Capture the cell that displays the provided text and extract its [x, y] central coordinate. 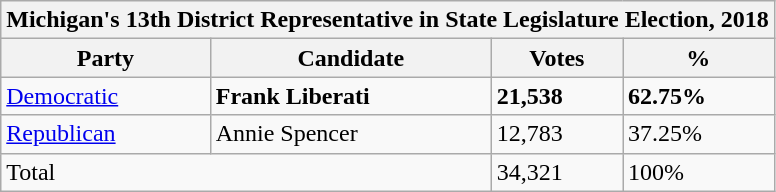
Party [106, 58]
37.25% [698, 134]
34,321 [556, 172]
12,783 [556, 134]
62.75% [698, 96]
Republican [106, 134]
21,538 [556, 96]
Total [246, 172]
Frank Liberati [350, 96]
% [698, 58]
Democratic [106, 96]
Candidate [350, 58]
Michigan's 13th District Representative in State Legislature Election, 2018 [388, 20]
100% [698, 172]
Annie Spencer [350, 134]
Votes [556, 58]
